From the cell containing the given text, extract its center point as [X, Y] coordinate. 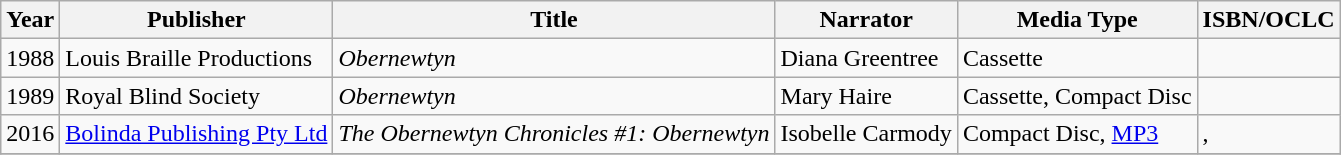
Compact Disc, MP3 [1077, 134]
Cassette [1077, 58]
Title [554, 20]
1989 [30, 96]
Bolinda Publishing Pty Ltd [196, 134]
Isobelle Carmody [866, 134]
ISBN/OCLC [1268, 20]
Cassette, Compact Disc [1077, 96]
1988 [30, 58]
Media Type [1077, 20]
The Obernewtyn Chronicles #1: Obernewtyn [554, 134]
Royal Blind Society [196, 96]
Louis Braille Productions [196, 58]
, [1268, 134]
Year [30, 20]
Diana Greentree [866, 58]
2016 [30, 134]
Narrator [866, 20]
Mary Haire [866, 96]
Publisher [196, 20]
